Scan for the cell matching the given text and deliver its (X, Y) coordinate at center. 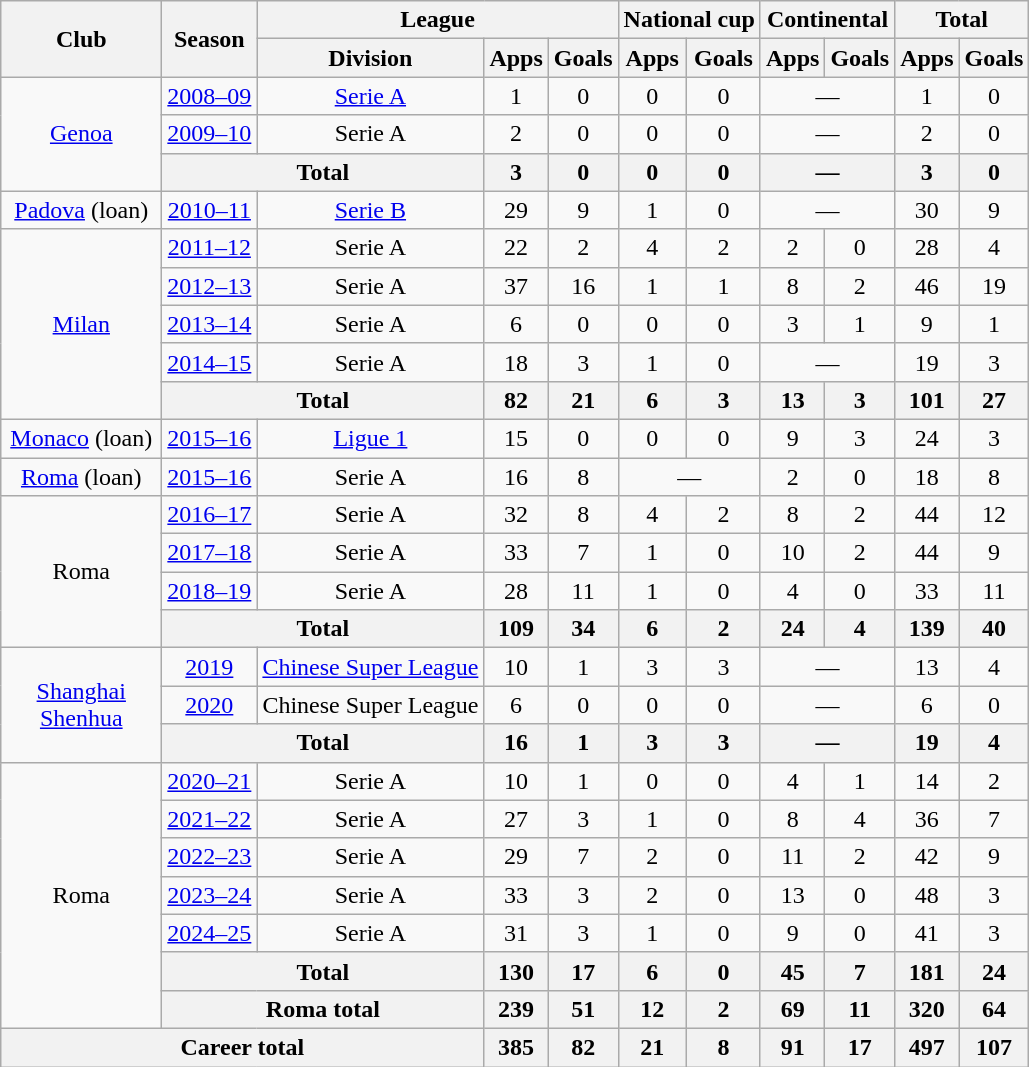
109 (516, 629)
2010–11 (210, 210)
Division (370, 58)
2018–19 (210, 591)
National cup (689, 20)
69 (792, 1009)
34 (583, 629)
League (438, 20)
101 (927, 400)
51 (583, 1009)
Roma (loan) (82, 477)
Serie B (370, 210)
Career total (242, 1047)
2023–24 (210, 895)
64 (994, 1009)
2016–17 (210, 515)
2008–09 (210, 96)
320 (927, 1009)
91 (792, 1047)
2019 (210, 667)
107 (994, 1047)
31 (516, 933)
36 (927, 819)
2020 (210, 705)
22 (516, 248)
Monaco (loan) (82, 438)
497 (927, 1047)
Club (82, 39)
Season (210, 39)
130 (516, 971)
14 (927, 781)
2011–12 (210, 248)
2020–21 (210, 781)
Continental (827, 20)
239 (516, 1009)
41 (927, 933)
45 (792, 971)
2024–25 (210, 933)
Genoa (82, 134)
2022–23 (210, 857)
2009–10 (210, 134)
32 (516, 515)
Roma total (323, 1009)
2013–14 (210, 324)
42 (927, 857)
37 (516, 286)
48 (927, 895)
181 (927, 971)
2014–15 (210, 362)
2012–13 (210, 286)
Padova (loan) (82, 210)
Ligue 1 (370, 438)
Shanghai Shenhua (82, 705)
2017–18 (210, 553)
Milan (82, 324)
385 (516, 1047)
2021–22 (210, 819)
40 (994, 629)
30 (927, 210)
139 (927, 629)
46 (927, 286)
15 (516, 438)
